Extract the (x, y) coordinate from the center of the cell holding the provided text.  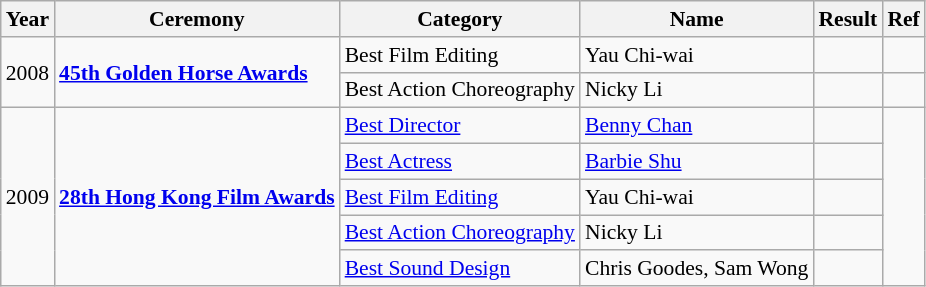
2008 (28, 72)
45th Golden Horse Awards (197, 72)
Chris Goodes, Sam Wong (696, 269)
2009 (28, 197)
Best Sound Design (460, 269)
Ceremony (197, 19)
Name (696, 19)
Year (28, 19)
Best Director (460, 126)
Barbie Shu (696, 162)
Benny Chan (696, 126)
Best Actress (460, 162)
Ref (903, 19)
28th Hong Kong Film Awards (197, 197)
Category (460, 19)
Result (848, 19)
